Search for the cell housing the specified text and yield its (X, Y) center coordinate. 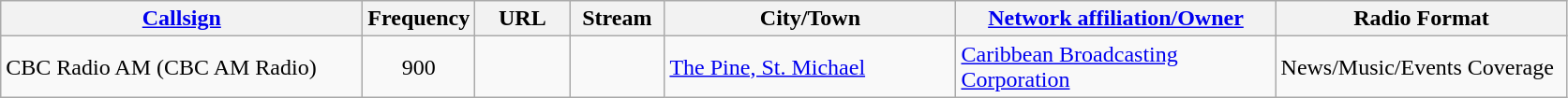
City/Town (810, 19)
URL (523, 19)
Stream (617, 19)
900 (419, 67)
News/Music/Events Coverage (1421, 67)
The Pine, St. Michael (810, 67)
Network affiliation/Owner (1115, 19)
CBC Radio AM (CBC AM Radio) (182, 67)
Radio Format (1421, 19)
Caribbean Broadcasting Corporation (1115, 67)
Frequency (419, 19)
Callsign (182, 19)
